Return the [X, Y] coordinate for the center point of the cell that contains the specified text.  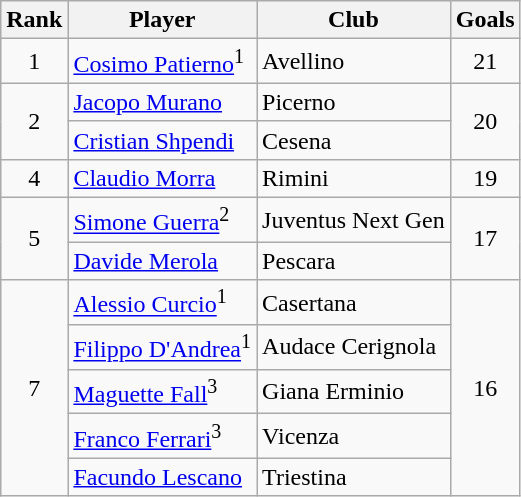
21 [485, 62]
Audace Cerignola [354, 348]
16 [485, 388]
2 [34, 121]
4 [34, 178]
Rimini [354, 178]
Casertana [354, 302]
Triestina [354, 477]
Facundo Lescano [162, 477]
Giana Erminio [354, 392]
Cristian Shpendi [162, 140]
17 [485, 240]
Player [162, 20]
Pescara [354, 261]
7 [34, 388]
1 [34, 62]
Picerno [354, 102]
Vicenza [354, 436]
Club [354, 20]
20 [485, 121]
Filippo D'Andrea1 [162, 348]
Alessio Curcio1 [162, 302]
Franco Ferrari3 [162, 436]
Avellino [354, 62]
Goals [485, 20]
Jacopo Murano [162, 102]
Claudio Morra [162, 178]
Juventus Next Gen [354, 220]
Rank [34, 20]
Maguette Fall3 [162, 392]
Cesena [354, 140]
Davide Merola [162, 261]
Cosimo Patierno1 [162, 62]
Simone Guerra2 [162, 220]
19 [485, 178]
5 [34, 240]
